Locate the cell with the specified text and output its [x, y] center coordinate. 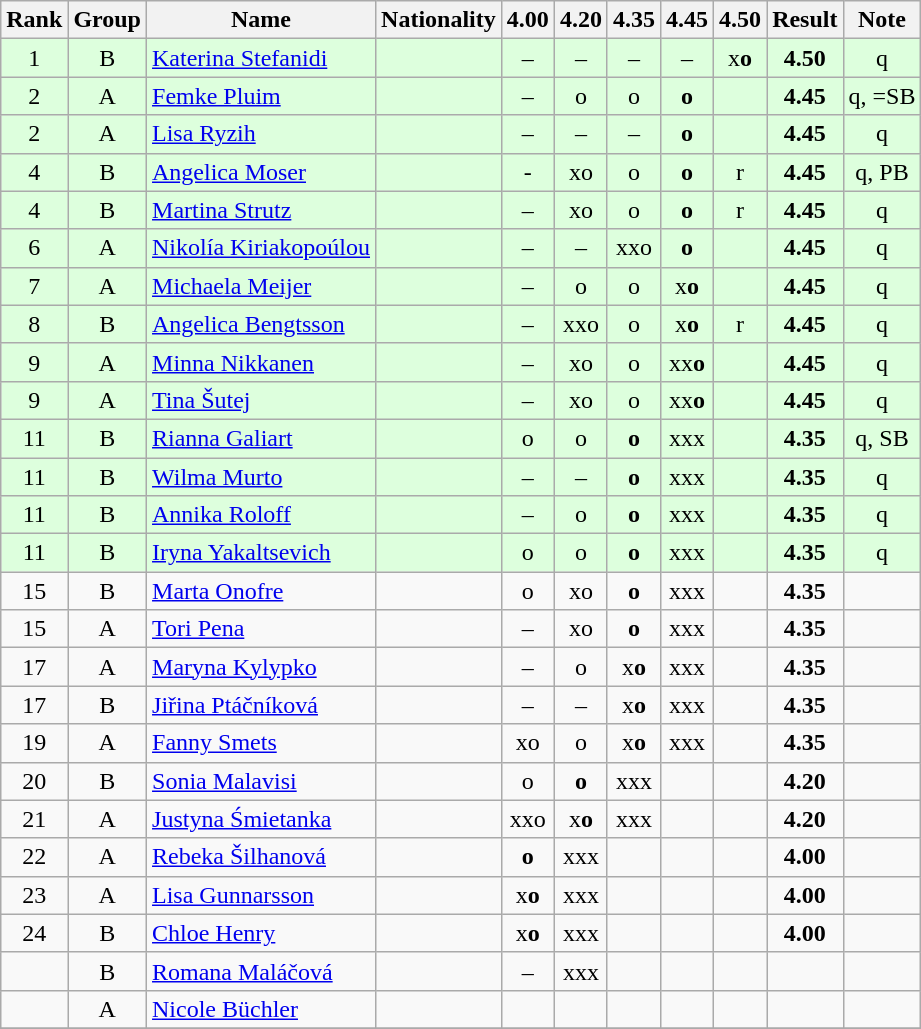
Romana Maláčová [262, 971]
Maryna Kylypko [262, 667]
21 [34, 819]
Rianna Galiart [262, 438]
Michaela Meijer [262, 286]
q, SB [882, 438]
Rebeka Šilhanová [262, 857]
Wilma Murto [262, 477]
23 [34, 895]
Group [108, 20]
Femke Pluim [262, 96]
Marta Onofre [262, 591]
Angelica Moser [262, 172]
Lisa Gunnarsson [262, 895]
- [528, 172]
Tina Šutej [262, 400]
q, =SB [882, 96]
Chloe Henry [262, 933]
Name [262, 20]
Sonia Malavisi [262, 781]
24 [34, 933]
20 [34, 781]
Jiřina Ptáčníková [262, 705]
Iryna Yakaltsevich [262, 553]
Nationality [439, 20]
Tori Pena [262, 629]
Nicole Büchler [262, 1009]
19 [34, 743]
7 [34, 286]
8 [34, 324]
Martina Strutz [262, 210]
Fanny Smets [262, 743]
Angelica Bengtsson [262, 324]
Rank [34, 20]
22 [34, 857]
Lisa Ryzih [262, 134]
Katerina Stefanidi [262, 58]
1 [34, 58]
Nikolía Kiriakopoúlou [262, 248]
q, PB [882, 172]
Minna Nikkanen [262, 362]
Note [882, 20]
Annika Roloff [262, 515]
6 [34, 248]
Result [805, 20]
Justyna Śmietanka [262, 819]
